Locate the cell with the specified text and output its (x, y) center coordinate. 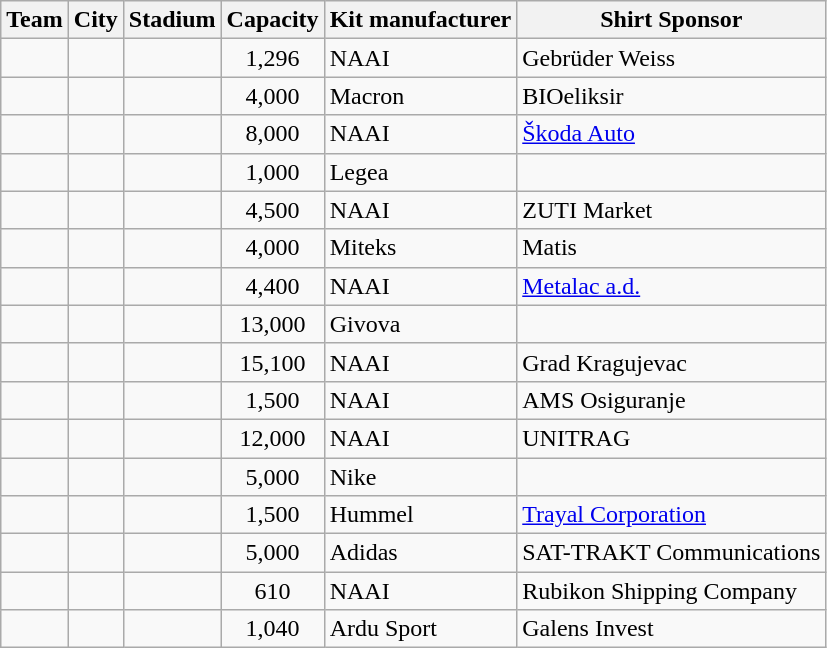
1,296 (272, 58)
15,100 (272, 362)
Shirt Sponsor (672, 20)
BIOeliksir (672, 96)
Rubikon Shipping Company (672, 591)
Givova (420, 324)
13,000 (272, 324)
Ardu Sport (420, 629)
Škoda Auto (672, 134)
Stadium (172, 20)
4,500 (272, 210)
Miteks (420, 248)
SAT-TRAKT Communications (672, 553)
ZUTI Market (672, 210)
Matis (672, 248)
Gebrüder Weiss (672, 58)
AMS Osiguranje (672, 400)
Galens Invest (672, 629)
UNITRAG (672, 438)
4,400 (272, 286)
1,000 (272, 172)
Nike (420, 477)
Adidas (420, 553)
12,000 (272, 438)
Trayal Corporation (672, 515)
Grad Kragujevac (672, 362)
610 (272, 591)
Team (35, 20)
City (96, 20)
Legea (420, 172)
Hummel (420, 515)
8,000 (272, 134)
Macron (420, 96)
Capacity (272, 20)
Metalac a.d. (672, 286)
1,040 (272, 629)
Kit manufacturer (420, 20)
